Provide the [x, y] coordinate of the cell's center where the given text is located.  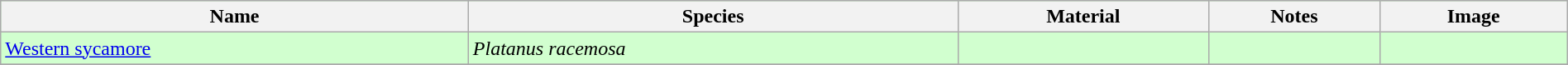
Western sycamore [235, 48]
Image [1474, 17]
Material [1083, 17]
Species [713, 17]
Notes [1295, 17]
Platanus racemosa [713, 48]
Name [235, 17]
